Identify which cell holds the provided text, then report its (x, y) central coordinate. 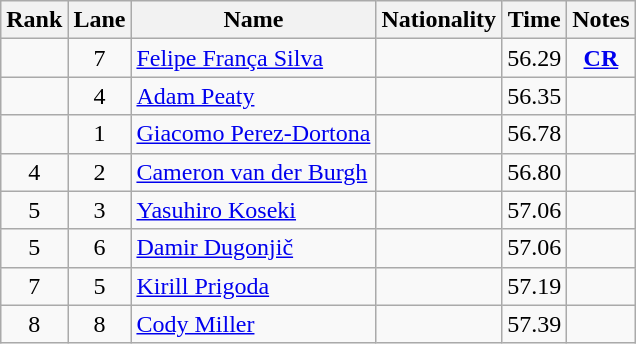
Time (534, 20)
Nationality (439, 20)
Felipe França Silva (254, 58)
Cody Miller (254, 324)
3 (100, 210)
2 (100, 172)
Kirill Prigoda (254, 286)
56.78 (534, 134)
Cameron van der Burgh (254, 172)
CR (601, 58)
Damir Dugonjič (254, 248)
56.80 (534, 172)
Giacomo Perez-Dortona (254, 134)
57.39 (534, 324)
Yasuhiro Koseki (254, 210)
1 (100, 134)
6 (100, 248)
Lane (100, 20)
Rank (34, 20)
57.19 (534, 286)
Adam Peaty (254, 96)
56.29 (534, 58)
56.35 (534, 96)
Name (254, 20)
Notes (601, 20)
